From the cell containing the given text, extract its center point as (X, Y) coordinate. 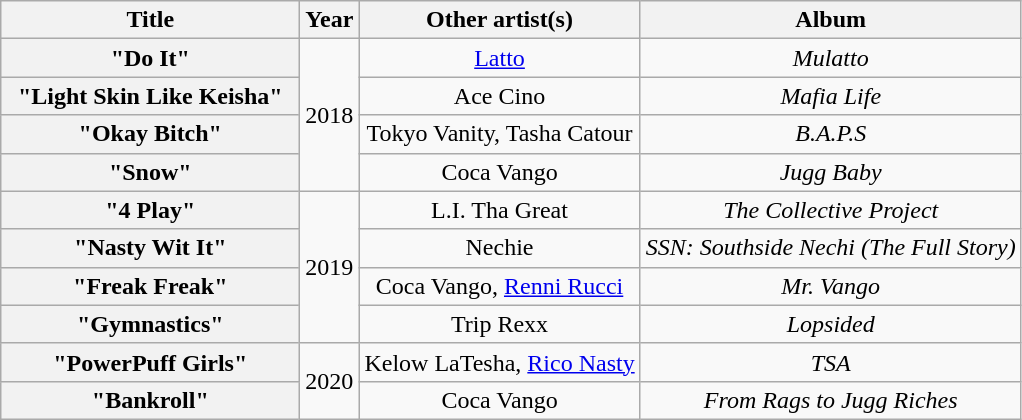
2019 (330, 267)
"Light Skin Like Keisha" (150, 96)
"Bankroll" (150, 400)
Year (330, 20)
Album (830, 20)
Latto (500, 58)
Mafia Life (830, 96)
"Freak Freak" (150, 286)
"Nasty Wit It" (150, 248)
The Collective Project (830, 210)
Title (150, 20)
Coca Vango, Renni Rucci (500, 286)
"Snow" (150, 172)
2018 (330, 115)
"PowerPuff Girls" (150, 362)
B.A.P.S (830, 134)
Kelow LaTesha, Rico Nasty (500, 362)
Tokyo Vanity, Tasha Catour (500, 134)
Ace Cino (500, 96)
From Rags to Jugg Riches (830, 400)
SSN: Southside Nechi (The Full Story) (830, 248)
Trip Rexx (500, 324)
Nechie (500, 248)
Mulatto (830, 58)
"4 Play" (150, 210)
"Okay Bitch" (150, 134)
Jugg Baby (830, 172)
"Gymnastics" (150, 324)
Mr. Vango (830, 286)
Lopsided (830, 324)
L.I. Tha Great (500, 210)
Other artist(s) (500, 20)
2020 (330, 381)
TSA (830, 362)
"Do It" (150, 58)
